Scan for the cell matching the given text and deliver its [X, Y] coordinate at center. 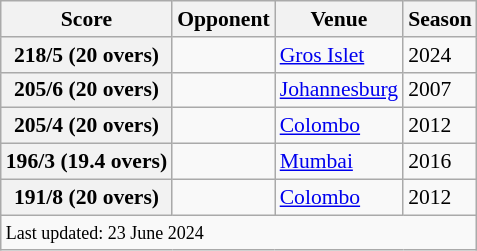
205/6 (20 overs) [86, 90]
Last updated: 23 June 2024 [239, 233]
Gros Islet [339, 55]
Mumbai [339, 162]
191/8 (20 overs) [86, 197]
Venue [339, 19]
2007 [440, 90]
2024 [440, 55]
2016 [440, 162]
218/5 (20 overs) [86, 55]
205/4 (20 overs) [86, 126]
Johannesburg [339, 90]
Opponent [224, 19]
196/3 (19.4 overs) [86, 162]
Score [86, 19]
Season [440, 19]
